Return the [x, y] coordinate for the center point of the cell that contains the specified text.  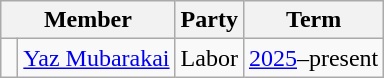
Labor [209, 58]
Party [209, 20]
2025–present [313, 58]
Term [313, 20]
Yaz Mubarakai [96, 58]
Member [88, 20]
